Output the [x, y] coordinate of the center of the cell containing the given text.  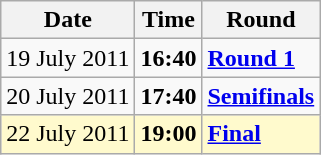
Semifinals [261, 96]
16:40 [168, 58]
19 July 2011 [68, 58]
19:00 [168, 134]
Time [168, 20]
Round [261, 20]
Final [261, 134]
17:40 [168, 96]
20 July 2011 [68, 96]
Date [68, 20]
22 July 2011 [68, 134]
Round 1 [261, 58]
